Identify which cell holds the provided text, then report its [X, Y] central coordinate. 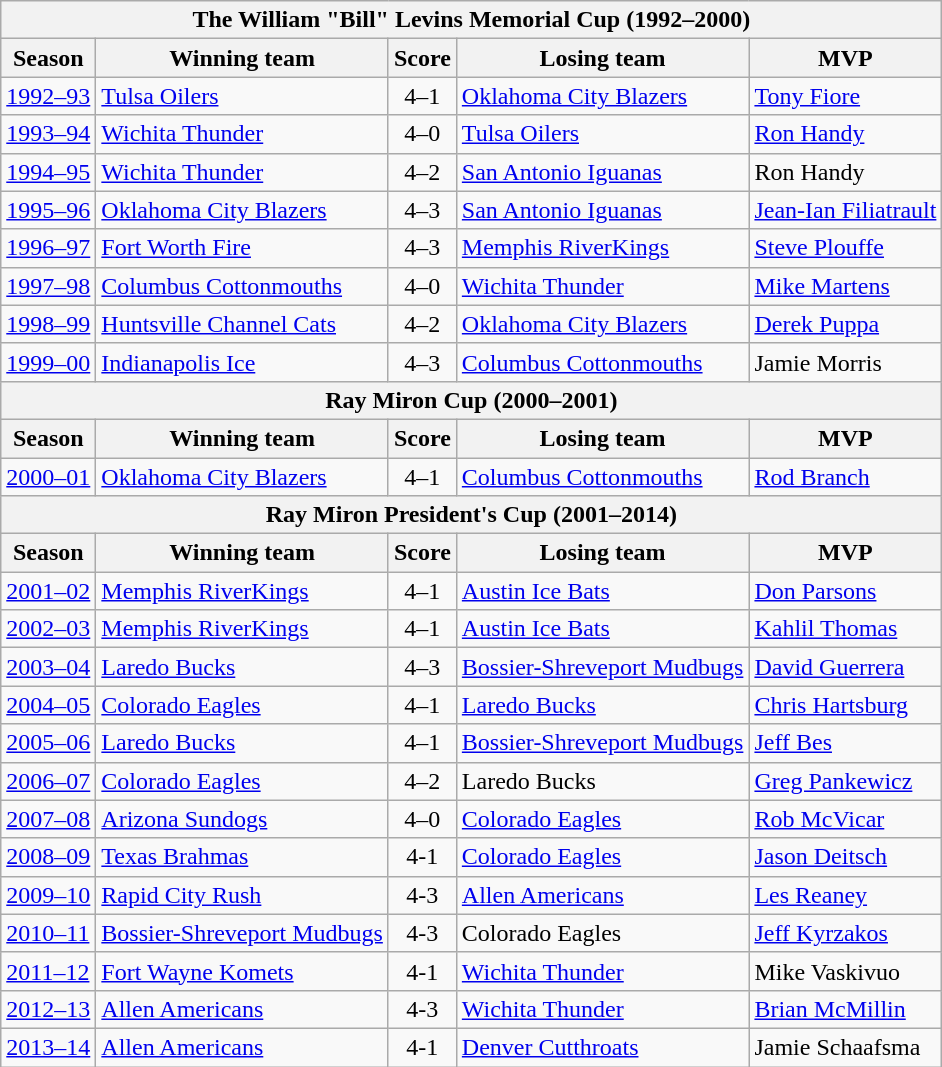
2006–07 [48, 781]
2013–14 [48, 1047]
Rob McVicar [846, 819]
The William "Bill" Levins Memorial Cup (1992–2000) [472, 20]
Texas Brahmas [242, 857]
2003–04 [48, 667]
Fort Wayne Komets [242, 971]
Greg Pankewicz [846, 781]
Rapid City Rush [242, 895]
Mike Martens [846, 286]
Huntsville Channel Cats [242, 324]
2000–01 [48, 477]
1996–97 [48, 248]
1997–98 [48, 286]
Jean-Ian Filiatrault [846, 210]
1998–99 [48, 324]
Indianapolis Ice [242, 362]
Fort Worth Fire [242, 248]
Les Reaney [846, 895]
2009–10 [48, 895]
Don Parsons [846, 591]
1992–93 [48, 96]
2007–08 [48, 819]
Ray Miron Cup (2000–2001) [472, 400]
Arizona Sundogs [242, 819]
2008–09 [48, 857]
2001–02 [48, 591]
Jeff Kyrzakos [846, 933]
2010–11 [48, 933]
Jason Deitsch [846, 857]
Jamie Schaafsma [846, 1047]
Denver Cutthroats [602, 1047]
2002–03 [48, 629]
Brian McMillin [846, 1009]
Steve Plouffe [846, 248]
Tony Fiore [846, 96]
1995–96 [48, 210]
Jamie Morris [846, 362]
Chris Hartsburg [846, 705]
Derek Puppa [846, 324]
1999–00 [48, 362]
2005–06 [48, 743]
Mike Vaskivuo [846, 971]
1993–94 [48, 134]
2011–12 [48, 971]
David Guerrera [846, 667]
2012–13 [48, 1009]
1994–95 [48, 172]
Kahlil Thomas [846, 629]
2004–05 [48, 705]
Jeff Bes [846, 743]
Rod Branch [846, 477]
Ray Miron President's Cup (2001–2014) [472, 515]
